Return the [X, Y] coordinate for the center point of the cell that contains the specified text.  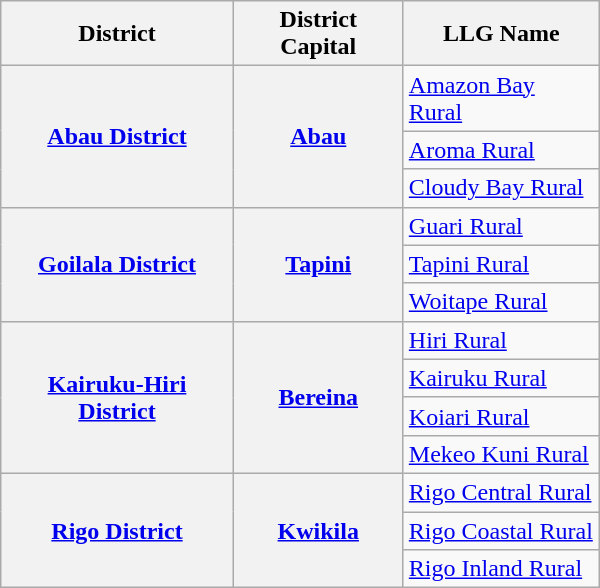
Aroma Rural [501, 150]
Kairuku Rural [501, 378]
Kwikila [318, 530]
Rigo Central Rural [501, 492]
Hiri Rural [501, 340]
Abau District [117, 136]
Goilala District [117, 264]
LLG Name [501, 34]
Rigo District [117, 530]
Rigo Inland Rural [501, 569]
Bereina [318, 397]
Mekeo Kuni Rural [501, 454]
Koiari Rural [501, 416]
Rigo Coastal Rural [501, 531]
Cloudy Bay Rural [501, 188]
Woitape Rural [501, 302]
Guari Rural [501, 226]
Tapini Rural [501, 264]
Amazon Bay Rural [501, 98]
Kairuku-Hiri District [117, 397]
District Capital [318, 34]
Abau [318, 136]
Tapini [318, 264]
District [117, 34]
